Provide the (x, y) coordinate of the cell's center where the given text is located.  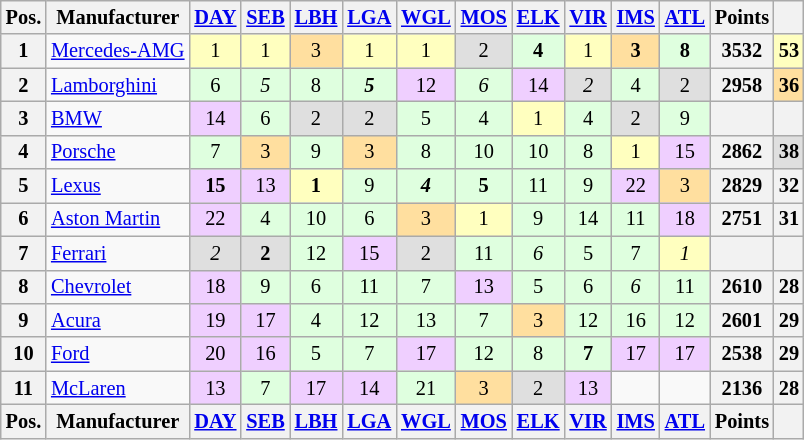
31 (789, 219)
2862 (742, 152)
2610 (742, 287)
2601 (742, 320)
2958 (742, 85)
32 (789, 186)
Lamborghini (118, 85)
3532 (742, 51)
Acura (118, 320)
53 (789, 51)
20 (215, 354)
38 (789, 152)
2136 (742, 388)
Ferrari (118, 253)
Mercedes-AMG (118, 51)
McLaren (118, 388)
Aston Martin (118, 219)
36 (789, 85)
Lexus (118, 186)
BMW (118, 118)
2751 (742, 219)
Ford (118, 354)
2538 (742, 354)
21 (426, 388)
19 (215, 320)
Chevrolet (118, 287)
2829 (742, 186)
Porsche (118, 152)
